Output the (x, y) coordinate of the center of the cell containing the given text.  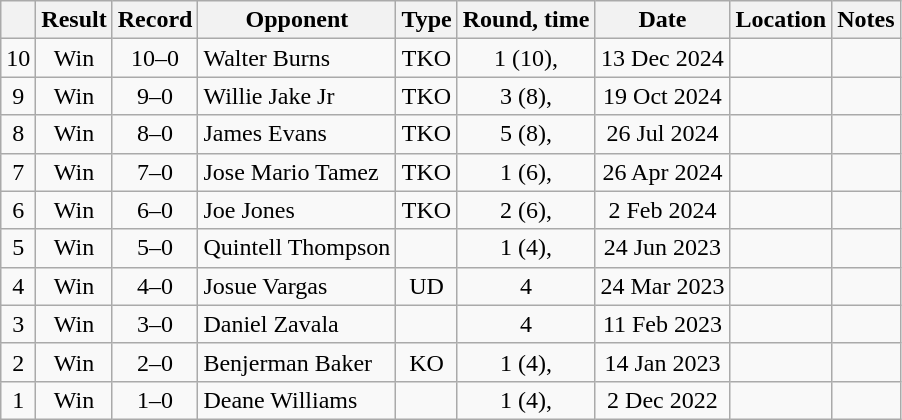
1–0 (155, 400)
Result (74, 20)
1 (6), (526, 172)
Willie Jake Jr (297, 96)
Record (155, 20)
5 (18, 248)
Jose Mario Tamez (297, 172)
26 Apr 2024 (662, 172)
2 (18, 362)
James Evans (297, 134)
3 (8), (526, 96)
Round, time (526, 20)
14 Jan 2023 (662, 362)
Daniel Zavala (297, 324)
Benjerman Baker (297, 362)
6–0 (155, 210)
3 (18, 324)
Josue Vargas (297, 286)
2 Feb 2024 (662, 210)
19 Oct 2024 (662, 96)
Type (426, 20)
Walter Burns (297, 58)
3–0 (155, 324)
Location (781, 20)
26 Jul 2024 (662, 134)
2–0 (155, 362)
4–0 (155, 286)
11 Feb 2023 (662, 324)
8 (18, 134)
Notes (866, 20)
7 (18, 172)
1 (10), (526, 58)
5–0 (155, 248)
24 Mar 2023 (662, 286)
10–0 (155, 58)
Opponent (297, 20)
2 (6), (526, 210)
Quintell Thompson (297, 248)
Joe Jones (297, 210)
UD (426, 286)
6 (18, 210)
8–0 (155, 134)
Date (662, 20)
2 Dec 2022 (662, 400)
24 Jun 2023 (662, 248)
9–0 (155, 96)
13 Dec 2024 (662, 58)
7–0 (155, 172)
10 (18, 58)
KO (426, 362)
1 (18, 400)
5 (8), (526, 134)
Deane Williams (297, 400)
9 (18, 96)
